Detect which cell encompasses the target text, then output its (X, Y) center coordinate. 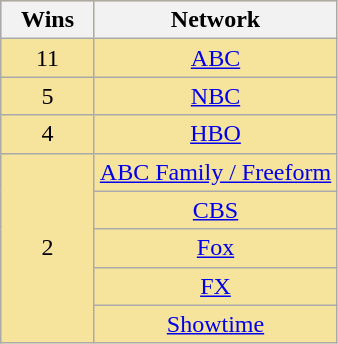
Network (215, 20)
NBC (215, 96)
CBS (215, 210)
4 (48, 134)
ABC Family / Freeform (215, 172)
FX (215, 286)
Wins (48, 20)
11 (48, 58)
Showtime (215, 324)
ABC (215, 58)
Fox (215, 248)
5 (48, 96)
HBO (215, 134)
2 (48, 248)
